From the cell containing the given text, extract its center point as [x, y] coordinate. 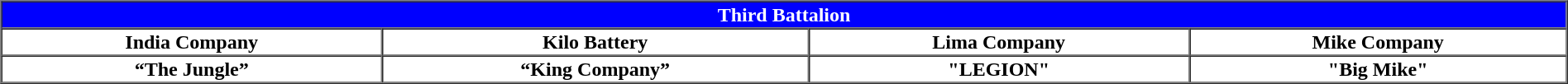
"LEGION" [999, 69]
Third Battalion [784, 15]
Mike Company [1378, 41]
"Big Mike" [1378, 69]
India Company [192, 41]
“The Jungle” [192, 69]
“King Company” [595, 69]
Lima Company [999, 41]
Kilo Battery [595, 41]
